Locate the cell with the specified text and output its (x, y) center coordinate. 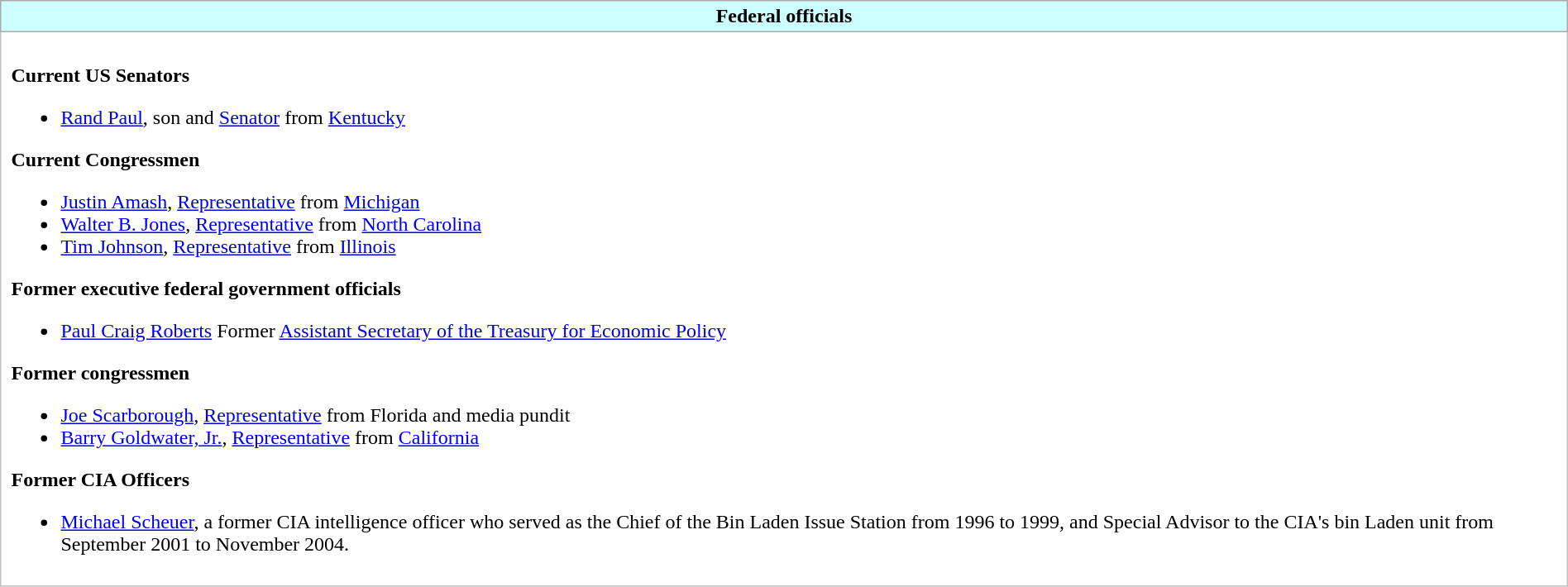
Federal officials (784, 17)
